Extract the (x, y) coordinate from the center of the cell holding the provided text.  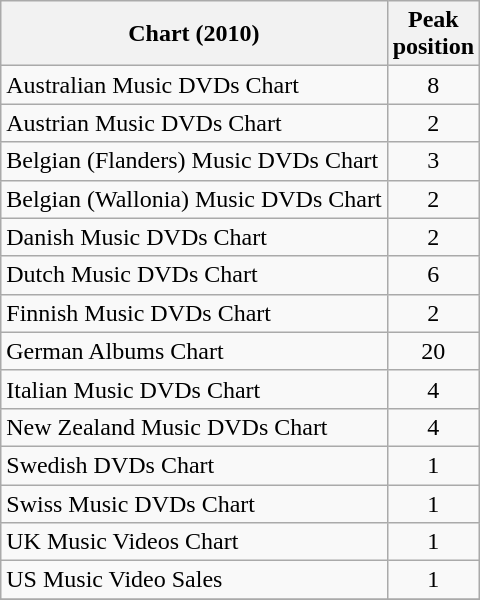
Dutch Music DVDs Chart (194, 275)
6 (433, 275)
Danish Music DVDs Chart (194, 237)
Finnish Music DVDs Chart (194, 313)
Swiss Music DVDs Chart (194, 503)
Italian Music DVDs Chart (194, 389)
Australian Music DVDs Chart (194, 85)
German Albums Chart (194, 351)
UK Music Videos Chart (194, 542)
Austrian Music DVDs Chart (194, 123)
Chart (2010) (194, 34)
New Zealand Music DVDs Chart (194, 427)
Belgian (Flanders) Music DVDs Chart (194, 161)
8 (433, 85)
US Music Video Sales (194, 580)
Swedish DVDs Chart (194, 465)
20 (433, 351)
Peakposition (433, 34)
Belgian (Wallonia) Music DVDs Chart (194, 199)
3 (433, 161)
